Pinpoint the cell where the given text exists, returning its (X, Y) midpoint coordinate. 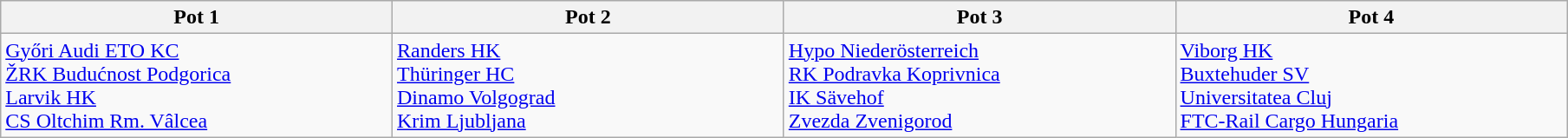
Hypo Niederösterreich RK Podravka Koprivnica IK Sävehof Zvezda Zvenigorod (979, 85)
Győri Audi ETO KC ŽRK Budućnost Podgorica Larvik HK CS Oltchim Rm. Vâlcea (197, 85)
Viborg HK Buxtehuder SV Universitatea Cluj FTC-Rail Cargo Hungaria (1371, 85)
Pot 3 (979, 17)
Pot 2 (589, 17)
Pot 1 (197, 17)
Randers HK Thüringer HC Dinamo Volgograd Krim Ljubljana (589, 85)
Pot 4 (1371, 17)
